From the cell containing the given text, extract its center point as (x, y) coordinate. 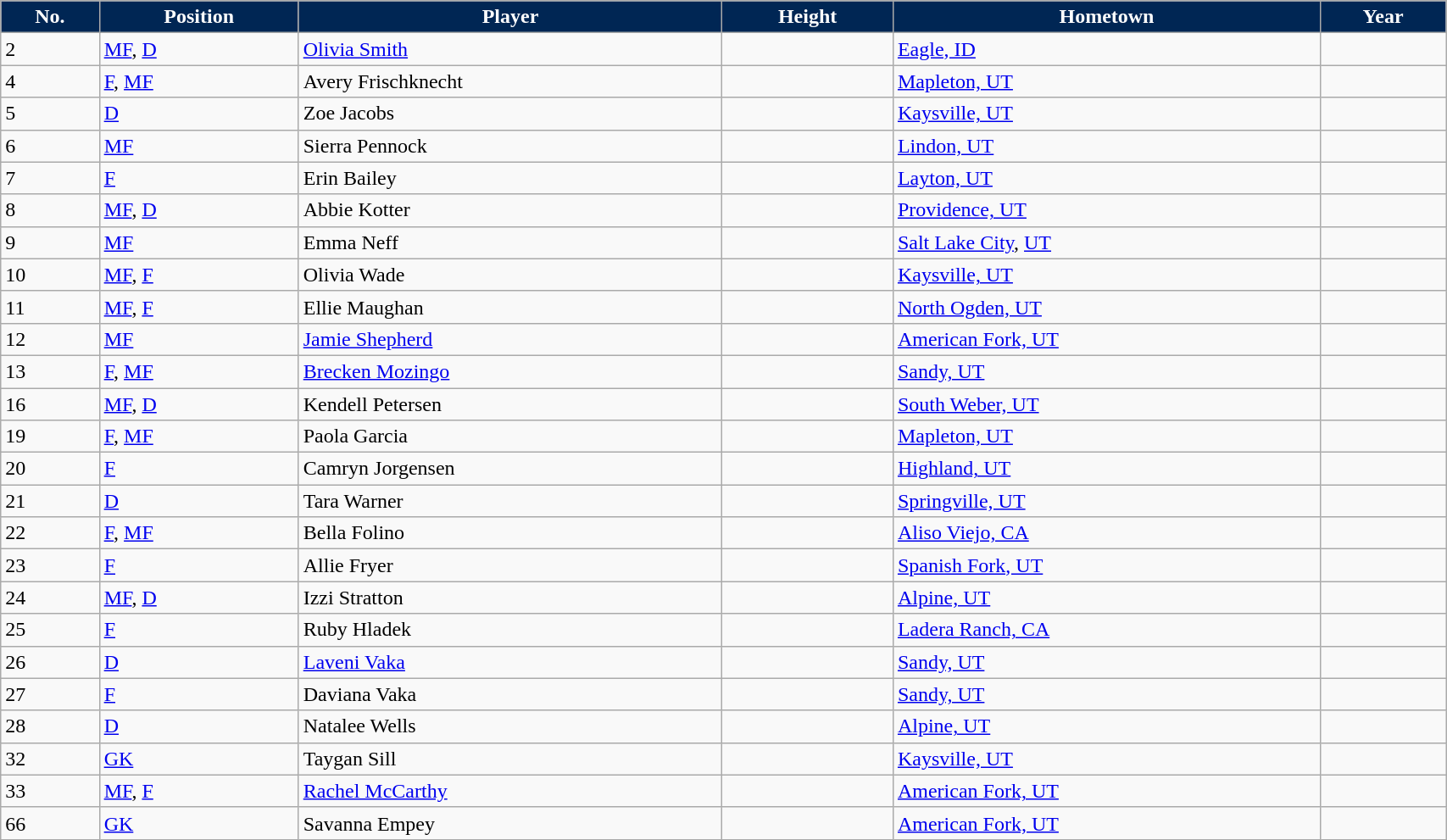
2 (50, 49)
Olivia Smith (510, 49)
Laveni Vaka (510, 662)
Bella Folino (510, 533)
27 (50, 694)
22 (50, 533)
Allie Fryer (510, 565)
33 (50, 791)
Providence, UT (1106, 210)
7 (50, 178)
Player (510, 17)
32 (50, 759)
Paola Garcia (510, 437)
Ladera Ranch, CA (1106, 630)
Year (1383, 17)
Rachel McCarthy (510, 791)
20 (50, 469)
Brecken Mozingo (510, 371)
Sierra Pennock (510, 146)
Tara Warner (510, 501)
Taygan Sill (510, 759)
26 (50, 662)
11 (50, 307)
Savanna Empey (510, 823)
Hometown (1106, 17)
Lindon, UT (1106, 146)
North Ogden, UT (1106, 307)
Aliso Viejo, CA (1106, 533)
16 (50, 404)
Erin Bailey (510, 178)
No. (50, 17)
Ruby Hladek (510, 630)
10 (50, 275)
6 (50, 146)
23 (50, 565)
Ellie Maughan (510, 307)
Abbie Kotter (510, 210)
8 (50, 210)
Spanish Fork, UT (1106, 565)
Camryn Jorgensen (510, 469)
Kendell Petersen (510, 404)
66 (50, 823)
19 (50, 437)
South Weber, UT (1106, 404)
9 (50, 242)
Position (198, 17)
Natalee Wells (510, 726)
25 (50, 630)
Zoe Jacobs (510, 114)
Highland, UT (1106, 469)
Izzi Stratton (510, 598)
13 (50, 371)
Daviana Vaka (510, 694)
12 (50, 339)
Emma Neff (510, 242)
Springville, UT (1106, 501)
Jamie Shepherd (510, 339)
5 (50, 114)
Olivia Wade (510, 275)
Layton, UT (1106, 178)
21 (50, 501)
Salt Lake City, UT (1106, 242)
24 (50, 598)
28 (50, 726)
Eagle, ID (1106, 49)
Height (808, 17)
4 (50, 81)
Avery Frischknecht (510, 81)
